Return (X, Y) of the center of cell containing provided text 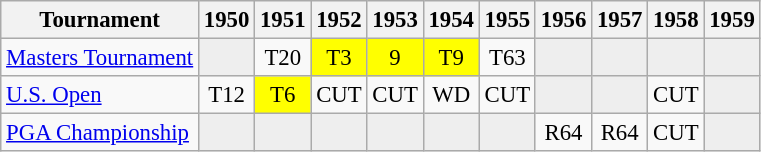
9 (395, 58)
WD (451, 95)
1957 (620, 20)
1959 (732, 20)
T6 (283, 95)
1955 (507, 20)
Tournament (100, 20)
PGA Championship (100, 133)
1958 (676, 20)
1953 (395, 20)
T12 (227, 95)
T9 (451, 58)
T20 (283, 58)
U.S. Open (100, 95)
T3 (339, 58)
1954 (451, 20)
1950 (227, 20)
1956 (563, 20)
Masters Tournament (100, 58)
T63 (507, 58)
1951 (283, 20)
1952 (339, 20)
